Search for the cell housing the specified text and yield its [x, y] center coordinate. 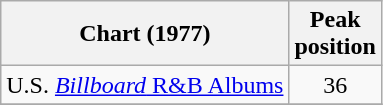
Chart (1977) [145, 34]
36 [335, 85]
U.S. Billboard R&B Albums [145, 85]
Peakposition [335, 34]
